Capture the cell that displays the provided text and extract its [X, Y] central coordinate. 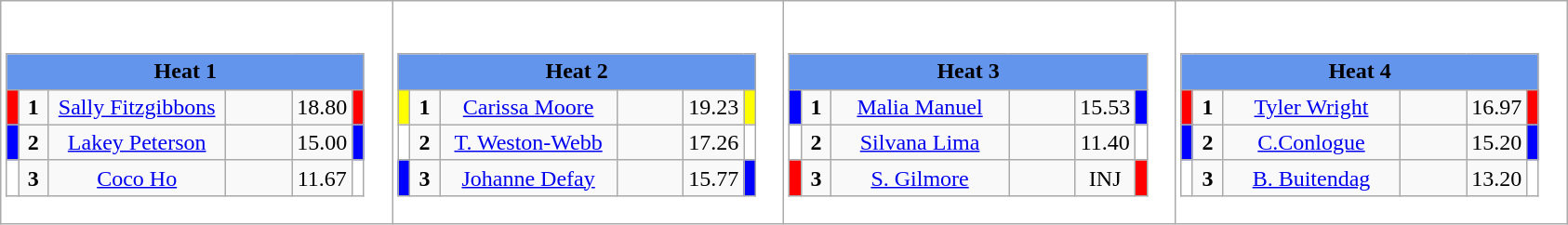
Heat 2 1 Carissa Moore 19.23 2 T. Weston-Webb 17.26 3 Johanne Defay 15.77 [588, 112]
Malia Manuel [921, 107]
Heat 1 [185, 72]
Sally Fitzgibbons [138, 107]
Coco Ho [138, 178]
Heat 3 [968, 72]
13.20 [1497, 178]
T. Weston-Webb [528, 142]
16.97 [1497, 107]
Heat 2 [577, 72]
15.77 [714, 178]
17.26 [714, 142]
19.23 [714, 107]
15.53 [1105, 107]
11.67 [322, 178]
11.40 [1105, 142]
C.Conlogue [1311, 142]
B. Buitendag [1311, 178]
Carissa Moore [528, 107]
Johanne Defay [528, 178]
INJ [1105, 178]
15.00 [322, 142]
15.20 [1497, 142]
18.80 [322, 107]
S. Gilmore [921, 178]
Lakey Peterson [138, 142]
Heat 4 1 Tyler Wright 16.97 2 C.Conlogue 15.20 3 B. Buitendag 13.20 [1371, 112]
Heat 1 1 Sally Fitzgibbons 18.80 2 Lakey Peterson 15.00 3 Coco Ho 11.67 [197, 112]
Heat 4 [1360, 72]
Tyler Wright [1311, 107]
Heat 3 1 Malia Manuel 15.53 2 Silvana Lima 11.40 3 S. Gilmore INJ [980, 112]
Silvana Lima [921, 142]
